From the cell containing the given text, extract its center point as (X, Y) coordinate. 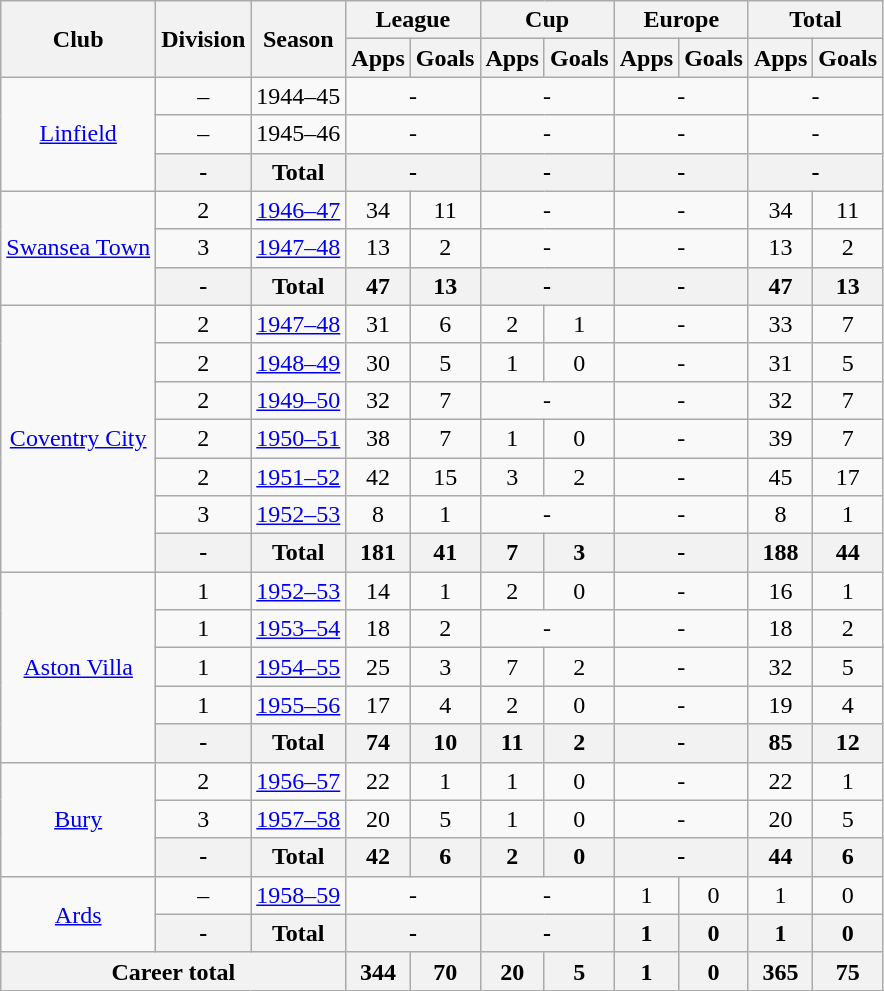
Aston Villa (78, 667)
1954–55 (298, 667)
Cup (547, 20)
74 (378, 743)
1951–52 (298, 477)
Europe (681, 20)
1949–50 (298, 400)
1944–45 (298, 96)
75 (848, 971)
Linfield (78, 134)
1950–51 (298, 438)
Season (298, 39)
181 (378, 553)
344 (378, 971)
14 (378, 591)
Bury (78, 819)
33 (780, 324)
38 (378, 438)
Ards (78, 914)
1948–49 (298, 362)
188 (780, 553)
85 (780, 743)
1955–56 (298, 705)
39 (780, 438)
365 (780, 971)
Career total (174, 971)
1945–46 (298, 134)
Coventry City (78, 438)
1958–59 (298, 895)
15 (445, 477)
1957–58 (298, 819)
70 (445, 971)
Club (78, 39)
Division (204, 39)
League (413, 20)
1956–57 (298, 781)
12 (848, 743)
10 (445, 743)
25 (378, 667)
30 (378, 362)
1946–47 (298, 210)
16 (780, 591)
45 (780, 477)
41 (445, 553)
Swansea Town (78, 248)
19 (780, 705)
1953–54 (298, 629)
